Determine the [x, y] coordinate at the center of the cell enclosing the given text.  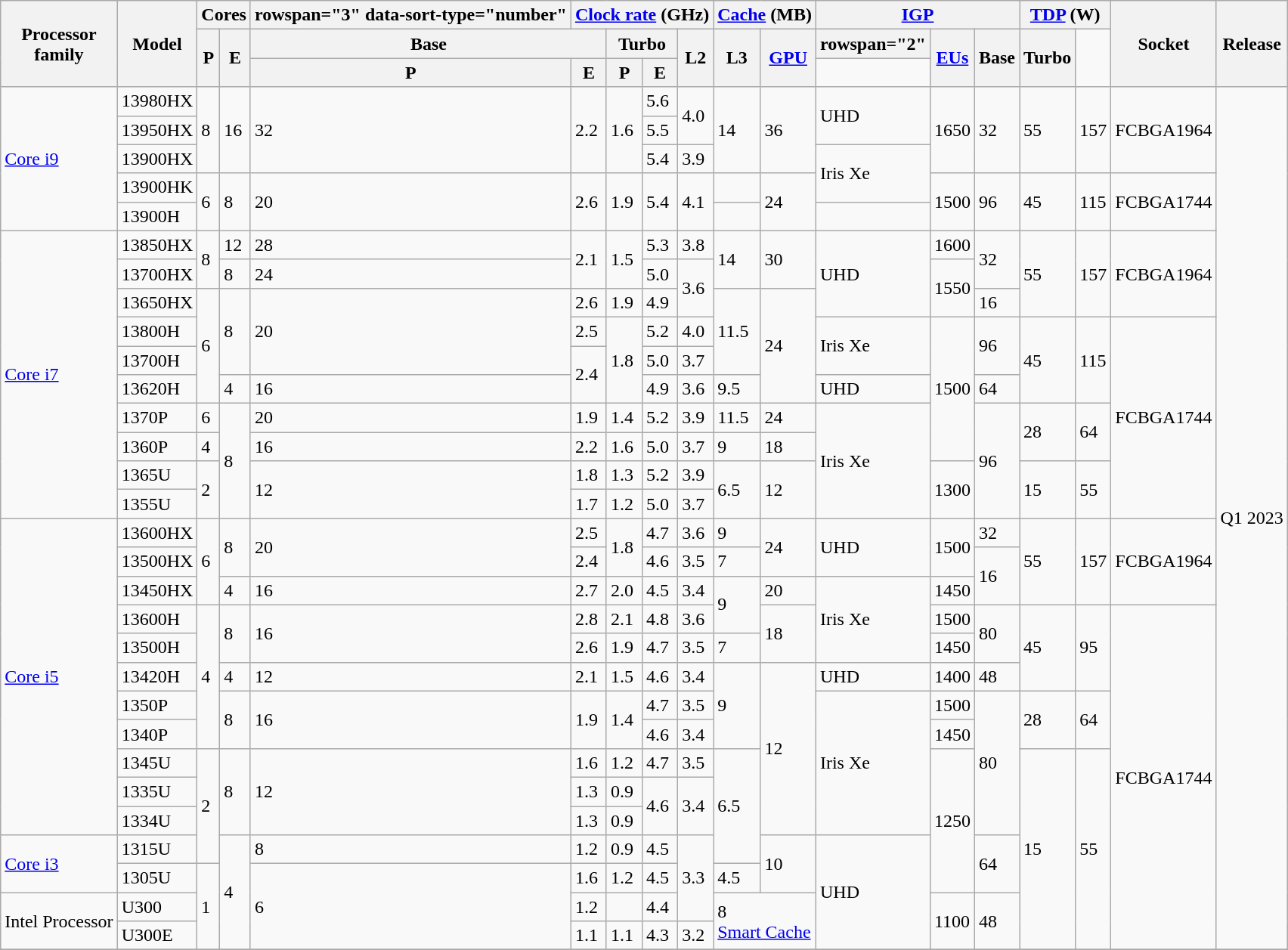
1400 [952, 676]
36 [788, 130]
1315U [157, 849]
3.8 [695, 245]
2.8 [588, 619]
1365U [157, 475]
13700H [157, 361]
Cores [224, 15]
rowspan="3" data-sort-type="number" [410, 15]
Cache (MB) [765, 15]
1300 [952, 490]
1250 [952, 820]
13800H [157, 331]
9.5 [737, 389]
Intel Processor [59, 921]
1340P [157, 734]
Release [1252, 44]
1335U [157, 791]
1305U [157, 878]
Clock rate (GHz) [642, 15]
13980HX [157, 101]
1600 [952, 245]
1345U [157, 763]
10 [788, 864]
4.4 [661, 907]
GPU [788, 58]
1334U [157, 820]
13950HX [157, 130]
TDP (W) [1066, 15]
3.3 [695, 878]
1355U [157, 504]
5.6 [661, 101]
Core i3 [59, 864]
13600H [157, 619]
13420H [157, 676]
Socket [1164, 44]
1650 [952, 130]
8Smart Cache [765, 921]
13600HX [157, 533]
Q1 2023 [1252, 518]
13500H [157, 648]
13620H [157, 389]
2.7 [588, 590]
1360P [157, 447]
13900HX [157, 159]
IGP [918, 15]
1370P [157, 418]
Core i5 [59, 677]
rowspan="2" [872, 44]
L3 [737, 58]
13650HX [157, 302]
1550 [952, 288]
13900HK [157, 187]
U300E [157, 936]
L2 [695, 58]
U300 [157, 907]
13500HX [157, 562]
EUs [952, 58]
1 [209, 907]
1.7 [588, 504]
13900H [157, 216]
Processorfamily [59, 44]
4.3 [661, 936]
Core i7 [59, 375]
5.3 [661, 245]
2.0 [624, 590]
Core i9 [59, 159]
30 [788, 259]
4.8 [661, 619]
5.5 [661, 130]
4.1 [695, 202]
Model [157, 44]
13450HX [157, 590]
1100 [952, 921]
3.2 [695, 936]
1350P [157, 705]
13850HX [157, 245]
95 [1093, 648]
13700HX [157, 274]
